Find where the given text appears and provide that cell's center as [x, y] coordinate. 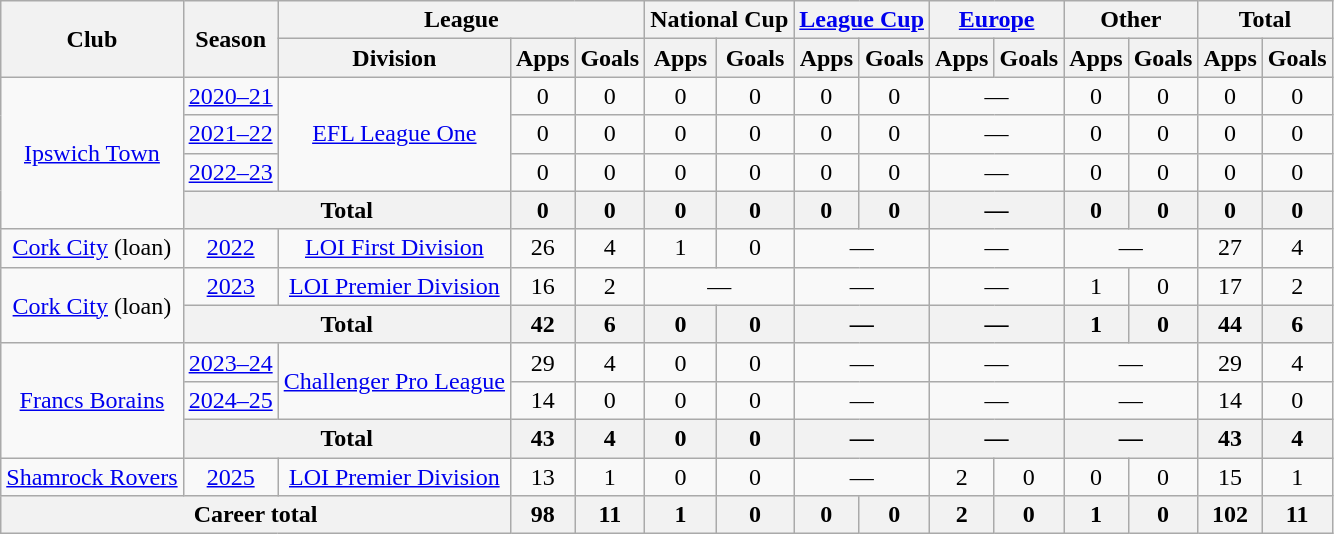
Division [394, 58]
102 [1230, 515]
13 [542, 477]
2024–25 [230, 400]
Season [230, 39]
27 [1230, 248]
15 [1230, 477]
National Cup [720, 20]
Club [92, 39]
98 [542, 515]
League [461, 20]
Francs Borains [92, 400]
26 [542, 248]
Ipswich Town [92, 153]
Other [1131, 20]
2021–22 [230, 134]
2023 [230, 286]
Europe [997, 20]
Challenger Pro League [394, 381]
2023–24 [230, 362]
EFL League One [394, 134]
17 [1230, 286]
42 [542, 324]
Shamrock Rovers [92, 477]
2022 [230, 248]
LOI First Division [394, 248]
2020–21 [230, 96]
44 [1230, 324]
Career total [256, 515]
2025 [230, 477]
2022–23 [230, 172]
League Cup [862, 20]
16 [542, 286]
